Capture the cell that displays the provided text and extract its (x, y) central coordinate. 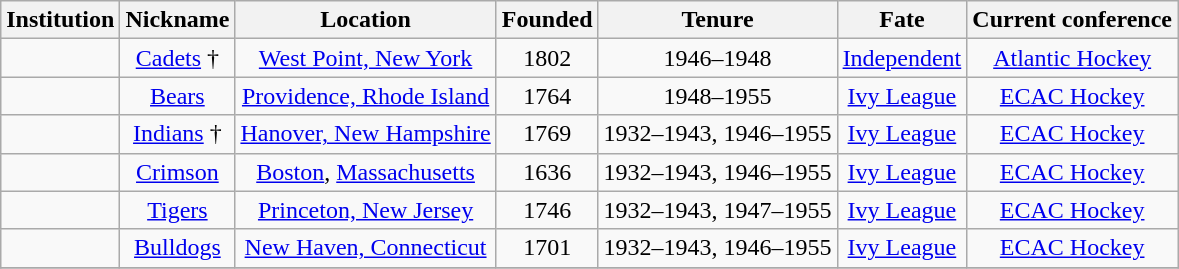
Founded (547, 20)
Independent (902, 58)
New Haven, Connecticut (366, 248)
Crimson (178, 172)
1948–1955 (718, 96)
1946–1948 (718, 58)
1746 (547, 210)
1769 (547, 134)
1701 (547, 248)
Boston, Massachusetts (366, 172)
Indians † (178, 134)
Bears (178, 96)
Fate (902, 20)
Tenure (718, 20)
1764 (547, 96)
1802 (547, 58)
Bulldogs (178, 248)
Location (366, 20)
Atlantic Hockey (1072, 58)
Cadets † (178, 58)
Princeton, New Jersey (366, 210)
1932–1943, 1947–1955 (718, 210)
Tigers (178, 210)
Providence, Rhode Island (366, 96)
West Point, New York (366, 58)
Institution (60, 20)
Nickname (178, 20)
1636 (547, 172)
Hanover, New Hampshire (366, 134)
Current conference (1072, 20)
